Identify which cell holds the provided text, then report its [X, Y] central coordinate. 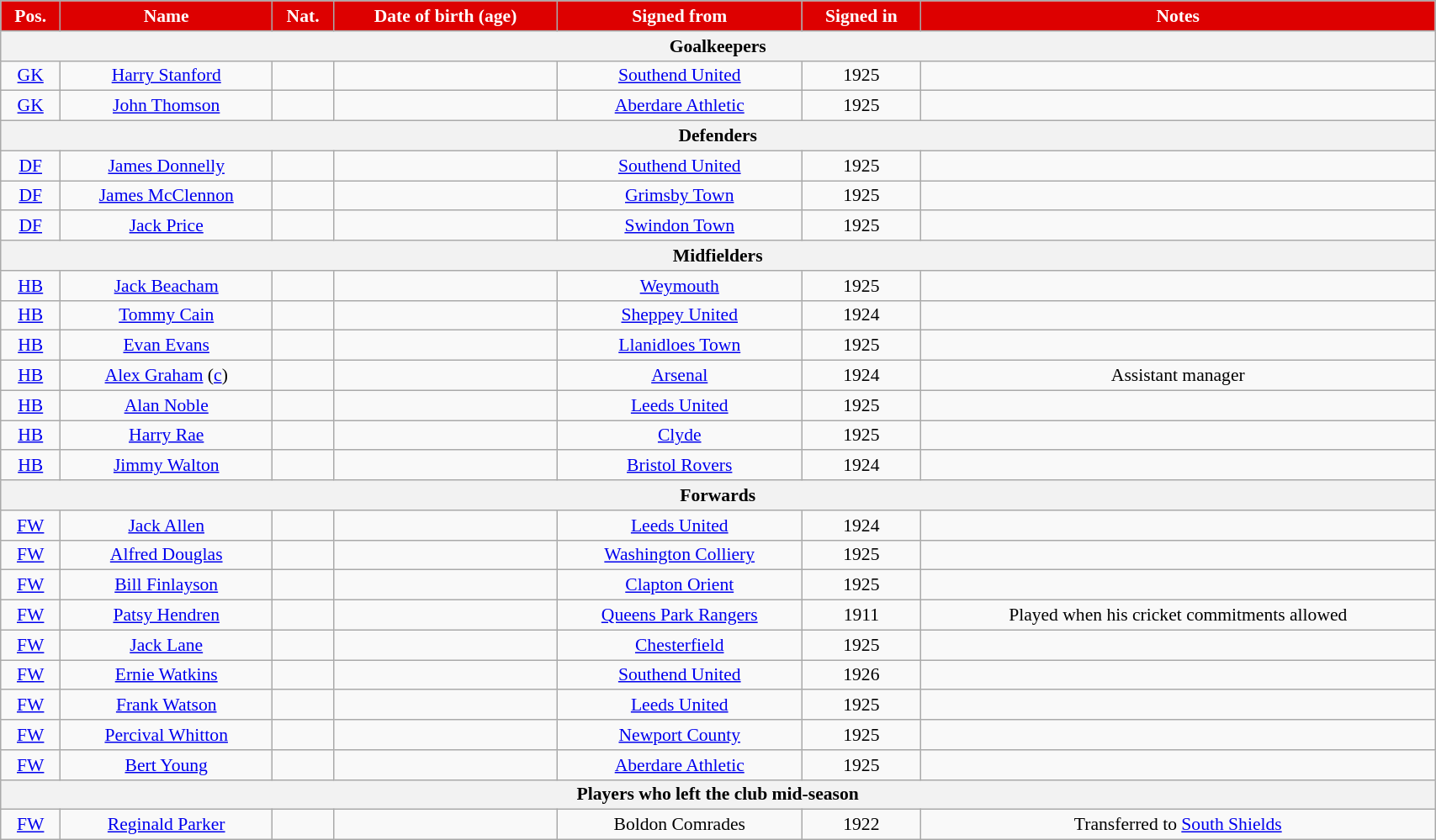
Reginald Parker [167, 825]
Signed in [861, 16]
Swindon Town [680, 226]
Queens Park Rangers [680, 615]
Washington Colliery [680, 555]
Newport County [680, 735]
Jimmy Walton [167, 466]
1911 [861, 615]
Alex Graham (c) [167, 376]
Harry Stanford [167, 76]
Bert Young [167, 765]
Midfielders [718, 256]
Bill Finlayson [167, 585]
Date of birth (age) [445, 16]
Clapton Orient [680, 585]
Assistant manager [1178, 376]
Name [167, 16]
Jack Allen [167, 526]
Defenders [718, 136]
1922 [861, 825]
Forwards [718, 495]
Pos. [30, 16]
Grimsby Town [680, 196]
Bristol Rovers [680, 466]
Arsenal [680, 376]
Chesterfield [680, 645]
Weymouth [680, 286]
Notes [1178, 16]
Alan Noble [167, 405]
Alfred Douglas [167, 555]
Jack Lane [167, 645]
Players who left the club mid-season [718, 795]
Signed from [680, 16]
Clyde [680, 436]
1926 [861, 675]
Jack Price [167, 226]
Patsy Hendren [167, 615]
Jack Beacham [167, 286]
James McClennon [167, 196]
Sheppey United [680, 315]
Played when his cricket commitments allowed [1178, 615]
Percival Whitton [167, 735]
Nat. [303, 16]
Goalkeepers [718, 46]
Transferred to South Shields [1178, 825]
John Thomson [167, 106]
Tommy Cain [167, 315]
Harry Rae [167, 436]
Frank Watson [167, 705]
Ernie Watkins [167, 675]
James Donnelly [167, 166]
Evan Evans [167, 346]
Llanidloes Town [680, 346]
Boldon Comrades [680, 825]
